Locate the cell with the specified text and output its (x, y) center coordinate. 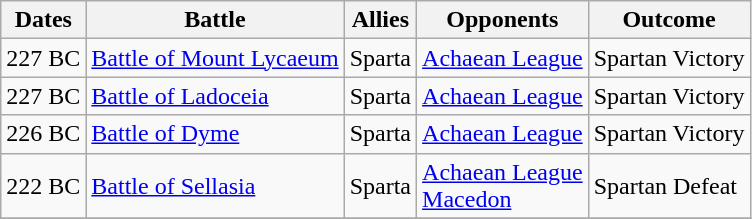
Battle of Ladoceia (215, 96)
Allies (380, 20)
Battle of Dyme (215, 134)
Spartan Defeat (669, 186)
Battle of Sellasia (215, 186)
Opponents (503, 20)
226 BC (44, 134)
Outcome (669, 20)
Battle of Mount Lycaeum (215, 58)
Achaean LeagueMacedon (503, 186)
222 BC (44, 186)
Dates (44, 20)
Battle (215, 20)
